Provide the [x, y] coordinate of the cell's center where the given text is located.  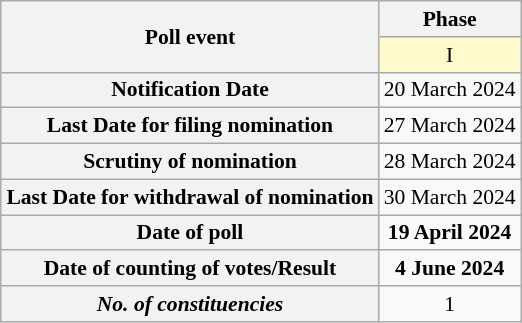
Date of counting of votes/Result [190, 268]
Notification Date [190, 90]
No. of constituencies [190, 304]
Last Date for filing nomination [190, 126]
Date of poll [190, 232]
30 March 2024 [450, 197]
1 [450, 304]
Last Date for withdrawal of nomination [190, 197]
I [450, 54]
28 March 2024 [450, 161]
Scrutiny of nomination [190, 161]
Phase [450, 19]
4 June 2024 [450, 268]
27 March 2024 [450, 126]
Poll event [190, 36]
19 April 2024 [450, 232]
20 March 2024 [450, 90]
